Return [x, y] of the center of cell containing provided text 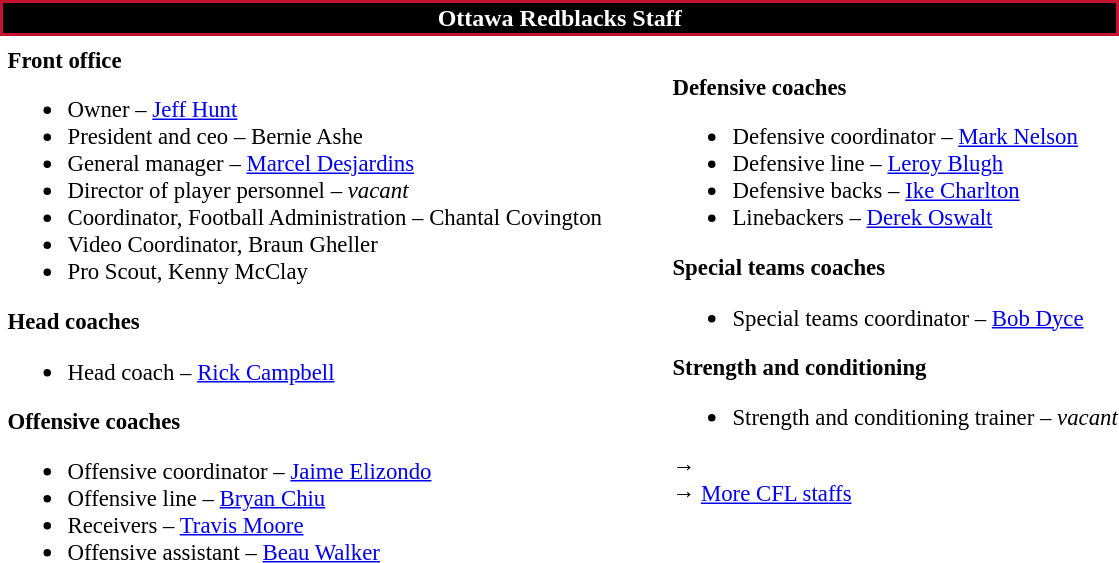
Ottawa Redblacks Staff [560, 18]
